Pinpoint the cell where the given text exists, returning its (x, y) midpoint coordinate. 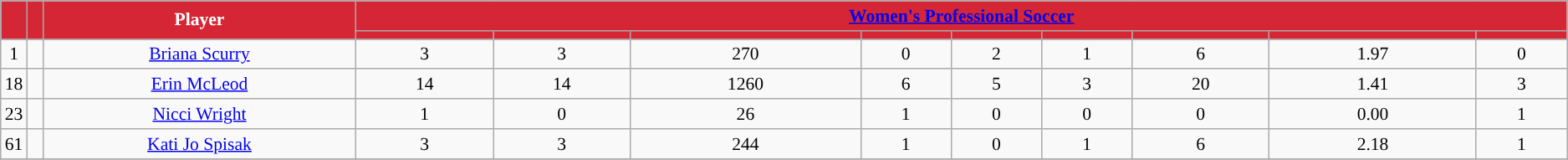
2 (996, 54)
20 (1201, 85)
23 (14, 114)
18 (14, 85)
0.00 (1373, 114)
1.97 (1373, 54)
Nicci Wright (199, 114)
26 (746, 114)
Women's Professional Soccer (962, 16)
1.41 (1373, 85)
Erin McLeod (199, 85)
2.18 (1373, 144)
244 (746, 144)
270 (746, 54)
Player (199, 20)
61 (14, 144)
1260 (746, 85)
Kati Jo Spisak (199, 144)
Briana Scurry (199, 54)
5 (996, 85)
